Output the (X, Y) coordinate of the center of the cell containing the given text.  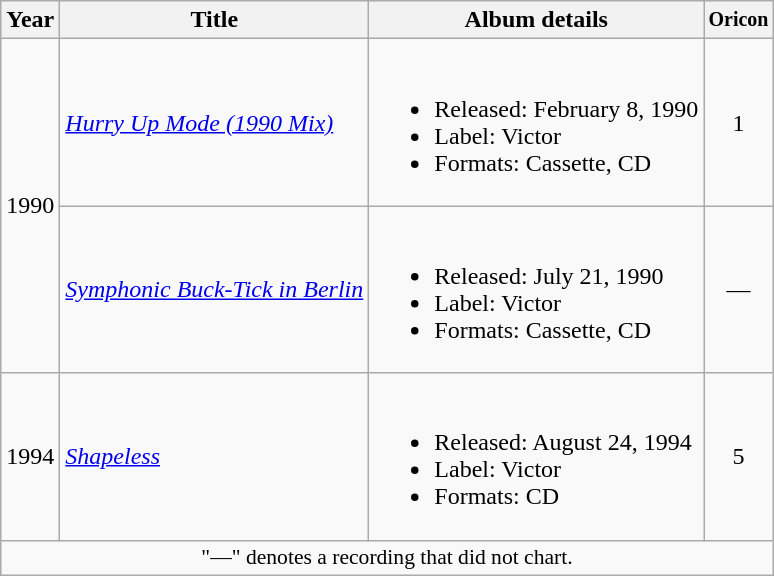
Title (214, 20)
1990 (30, 206)
Released: August 24, 1994Label: VictorFormats: CD (536, 456)
1994 (30, 456)
1 (738, 122)
"—" denotes a recording that did not chart. (387, 558)
Released: February 8, 1990Label: VictorFormats: Cassette, CD (536, 122)
Symphonic Buck-Tick in Berlin (214, 290)
Hurry Up Mode (1990 Mix) (214, 122)
— (738, 290)
Album details (536, 20)
5 (738, 456)
Shapeless (214, 456)
Year (30, 20)
Released: July 21, 1990Label: VictorFormats: Cassette, CD (536, 290)
Oricon (738, 20)
